Locate the cell with the specified text and output its (X, Y) center coordinate. 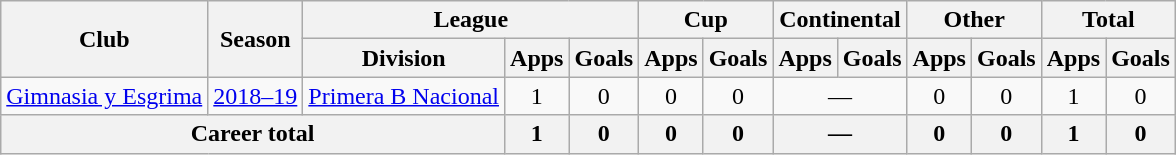
Cup (706, 20)
2018–19 (256, 96)
Other (974, 20)
Primera B Nacional (404, 96)
League (471, 20)
Continental (840, 20)
Club (104, 39)
Gimnasia y Esgrima (104, 96)
Season (256, 39)
Total (1108, 20)
Division (404, 58)
Career total (253, 134)
